Extract the [x, y] coordinate from the center of the cell holding the provided text.  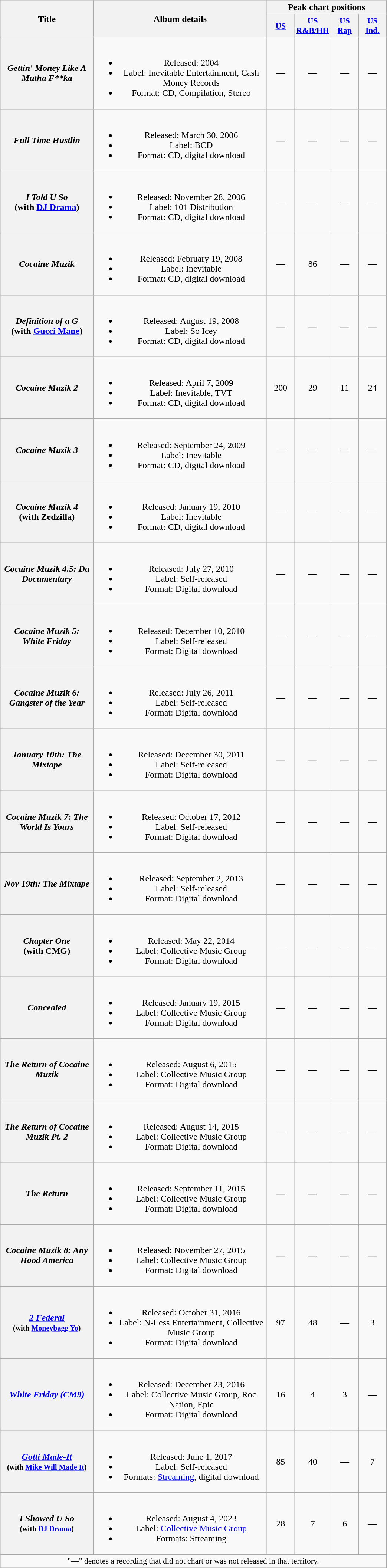
Released: February 19, 2008Label: InevitableFormat: CD, digital download [180, 264]
24 [373, 388]
Cocaine Muzik 7: The World Is Yours [47, 822]
2 Federal(with Moneybagg Yo) [47, 1322]
Chapter One(with CMG) [47, 946]
200 [281, 388]
The Return of Cocaine Muzik Pt. 2 [47, 1131]
Released: December 10, 2010Label: Self-releasedFormat: Digital download [180, 636]
40 [313, 1462]
Released: January 19, 2015Label: Collective Music GroupFormat: Digital download [180, 1007]
Cocaine Muzik [47, 264]
Released: April 7, 2009Label: Inevitable, TVTFormat: CD, digital download [180, 388]
Released: July 26, 2011Label: Self-releasedFormat: Digital download [180, 698]
Album details [180, 19]
I Showed U So (with DJ Drama) [47, 1523]
Released: August 19, 2008Label: So IceyFormat: CD, digital download [180, 326]
Cocaine Muzik 2 [47, 388]
White Friday (CM9) [47, 1394]
11 [344, 388]
USInd. [373, 26]
Released: 2004Label: Inevitable Entertainment, Cash Money RecordsFormat: CD, Compilation, Stereo [180, 73]
Concealed [47, 1007]
I Told U So(with DJ Drama) [47, 202]
Cocaine Muzik 5: White Friday [47, 636]
16 [281, 1394]
January 10th: The Mixtape [47, 760]
Released: October 31, 2016Label: N-Less Entertainment, Collective Music GroupFormat: Digital download [180, 1322]
Peak chart positions [327, 7]
Released: November 28, 2006Label: 101 DistributionFormat: CD, digital download [180, 202]
US [281, 26]
Cocaine Muzik 3 [47, 450]
48 [313, 1322]
Released: June 1, 2017Label: Self-releasedFormats: Streaming, digital download [180, 1462]
Cocaine Muzik 4(with Zedzilla) [47, 512]
Nov 19th: The Mixtape [47, 884]
Cocaine Muzik 6: Gangster of the Year [47, 698]
Released: December 30, 2011Label: Self-releasedFormat: Digital download [180, 760]
Released: September 11, 2015Label: Collective Music GroupFormat: Digital download [180, 1194]
Released: March 30, 2006Label: BCDFormat: CD, digital download [180, 140]
Cocaine Muzik 4.5: Da Documentary [47, 573]
4 [313, 1394]
The Return of Cocaine Muzik [47, 1070]
Title [47, 19]
Released: August 6, 2015Label: Collective Music GroupFormat: Digital download [180, 1070]
Cocaine Muzik 8: Any Hood America [47, 1255]
Released: July 27, 2010Label: Self-releasedFormat: Digital download [180, 573]
USR&B/HH [313, 26]
Released: September 2, 2013Label: Self-releasedFormat: Digital download [180, 884]
Released: November 27, 2015Label: Collective Music GroupFormat: Digital download [180, 1255]
USRap [344, 26]
Released: December 23, 2016Label: Collective Music Group, Roc Nation, EpicFormat: Digital download [180, 1394]
Definition of a G(with Gucci Mane) [47, 326]
97 [281, 1322]
Gettin' Money Like A Mutha F**ka [47, 73]
Released: January 19, 2010Label: InevitableFormat: CD, digital download [180, 512]
86 [313, 264]
29 [313, 388]
"—" denotes a recording that did not chart or was not released in that territory. [194, 1561]
Released: August 14, 2015Label: Collective Music GroupFormat: Digital download [180, 1131]
The Return [47, 1194]
Released: May 22, 2014Label: Collective Music GroupFormat: Digital download [180, 946]
Full Time Hustlin [47, 140]
6 [344, 1523]
28 [281, 1523]
85 [281, 1462]
Released: September 24, 2009Label: InevitableFormat: CD, digital download [180, 450]
Gotti Made-It (with Mike Will Made It) [47, 1462]
Released: August 4, 2023Label: Collective Music GroupFormats: Streaming [180, 1523]
Released: October 17, 2012Label: Self-releasedFormat: Digital download [180, 822]
